Capture the cell that displays the provided text and extract its [X, Y] central coordinate. 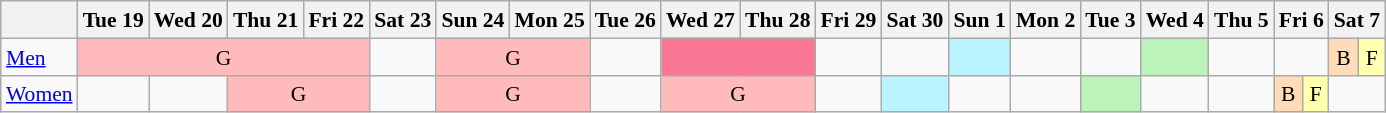
Fri 22 [336, 20]
Sat 23 [402, 20]
Women [40, 94]
Tue 26 [626, 20]
Fri 29 [848, 20]
Sun 1 [979, 20]
Tue 3 [1110, 20]
Wed 4 [1175, 20]
Mon 2 [1046, 20]
Mon 25 [549, 20]
Sun 24 [472, 20]
Sat 30 [914, 20]
Thu 5 [1242, 20]
Men [40, 56]
Wed 27 [700, 20]
Sat 7 [1357, 20]
Fri 6 [1302, 20]
Thu 21 [266, 20]
Wed 20 [188, 20]
Tue 19 [114, 20]
Thu 28 [778, 20]
